Capture the cell that displays the provided text and extract its (x, y) central coordinate. 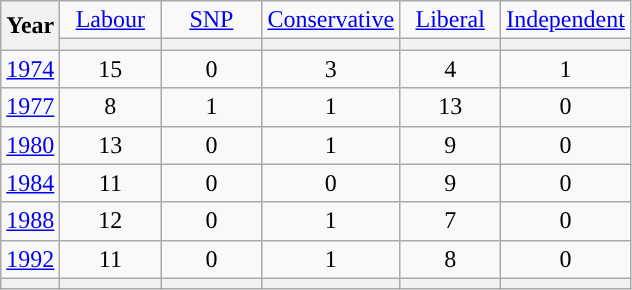
1984 (30, 183)
1974 (30, 69)
4 (450, 69)
7 (450, 221)
1980 (30, 145)
Labour (110, 20)
1988 (30, 221)
Conservative (331, 20)
SNP (212, 20)
12 (110, 221)
1992 (30, 259)
Liberal (450, 20)
Independent (566, 20)
1977 (30, 107)
3 (331, 69)
Year (30, 26)
15 (110, 69)
